Search for the cell housing the specified text and yield its [x, y] center coordinate. 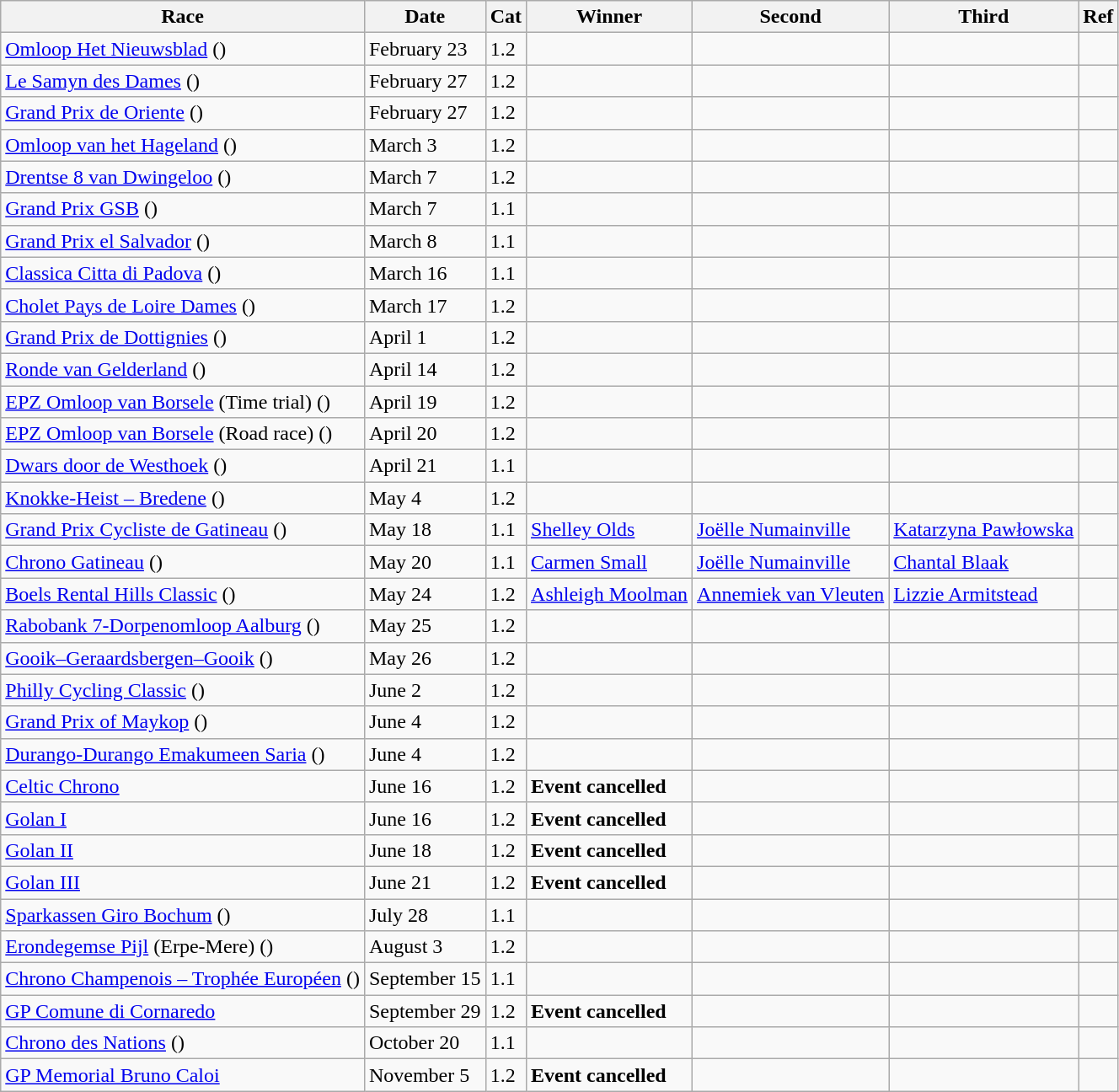
March 17 [425, 305]
Le Samyn des Dames () [183, 81]
Carmen Small [610, 562]
Rabobank 7-Dorpenomloop Aalburg () [183, 626]
Grand Prix de Dottignies () [183, 337]
Erondegemse Pijl (Erpe-Mere) () [183, 947]
Cat [506, 17]
Knokke-Heist – Bredene () [183, 498]
Annemiek van Vleuten [790, 594]
Sparkassen Giro Bochum () [183, 914]
Celtic Chrono [183, 786]
Race [183, 17]
Third [984, 17]
Golan I [183, 818]
May 25 [425, 626]
July 28 [425, 914]
Cholet Pays de Loire Dames () [183, 305]
September 29 [425, 1011]
September 15 [425, 979]
Chrono Gatineau () [183, 562]
Drentse 8 van Dwingeloo () [183, 177]
GP Comune di Cornaredo [183, 1011]
May 20 [425, 562]
May 24 [425, 594]
June 21 [425, 882]
October 20 [425, 1043]
June 18 [425, 850]
Omloop Het Nieuwsblad () [183, 49]
April 21 [425, 466]
April 20 [425, 434]
Golan II [183, 850]
Boels Rental Hills Classic () [183, 594]
Grand Prix of Maykop () [183, 722]
Gooik–Geraardsbergen–Gooik () [183, 658]
Chantal Blaak [984, 562]
Ref [1099, 17]
Classica Citta di Padova () [183, 273]
GP Memorial Bruno Caloi [183, 1075]
Philly Cycling Classic () [183, 690]
May 4 [425, 498]
Shelley Olds [610, 530]
March 8 [425, 241]
August 3 [425, 947]
April 14 [425, 369]
Ashleigh Moolman [610, 594]
EPZ Omloop van Borsele (Time trial) () [183, 402]
May 26 [425, 658]
November 5 [425, 1075]
Date [425, 17]
Grand Prix de Oriente () [183, 113]
Winner [610, 17]
Chrono Champenois – Trophée Européen () [183, 979]
Grand Prix Cycliste de Gatineau () [183, 530]
May 18 [425, 530]
March 3 [425, 145]
Chrono des Nations () [183, 1043]
Ronde van Gelderland () [183, 369]
Golan III [183, 882]
Grand Prix GSB () [183, 209]
EPZ Omloop van Borsele (Road race) () [183, 434]
February 23 [425, 49]
Grand Prix el Salvador () [183, 241]
Dwars door de Westhoek () [183, 466]
June 2 [425, 690]
Lizzie Armitstead [984, 594]
March 16 [425, 273]
Katarzyna Pawłowska [984, 530]
Second [790, 17]
April 1 [425, 337]
April 19 [425, 402]
Omloop van het Hageland () [183, 145]
Durango-Durango Emakumeen Saria () [183, 754]
